Output the (X, Y) coordinate of the center of the cell containing the given text.  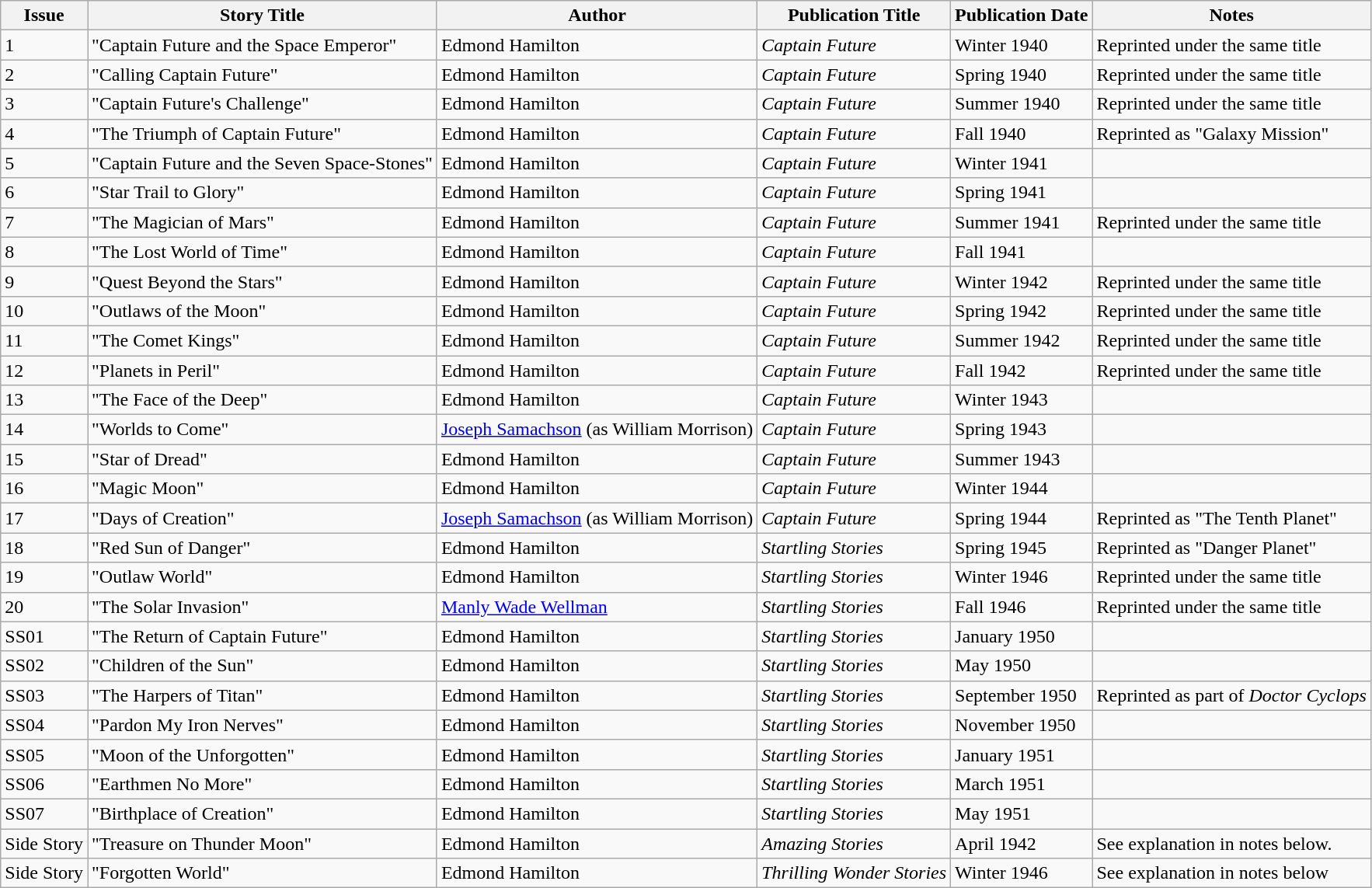
Fall 1941 (1022, 252)
"Days of Creation" (262, 518)
Publication Date (1022, 16)
See explanation in notes below (1231, 873)
"Captain Future and the Space Emperor" (262, 45)
Spring 1943 (1022, 430)
Summer 1942 (1022, 340)
Spring 1944 (1022, 518)
Reprinted as part of Doctor Cyclops (1231, 695)
18 (44, 548)
"Forgotten World" (262, 873)
SS05 (44, 754)
"Planets in Peril" (262, 371)
"Birthplace of Creation" (262, 813)
Winter 1941 (1022, 163)
Summer 1941 (1022, 222)
"Captain Future and the Seven Space-Stones" (262, 163)
Author (597, 16)
"Children of the Sun" (262, 666)
"The Return of Captain Future" (262, 636)
Reprinted as "The Tenth Planet" (1231, 518)
Publication Title (855, 16)
Reprinted as "Galaxy Mission" (1231, 134)
12 (44, 371)
4 (44, 134)
Summer 1943 (1022, 459)
"The Solar Invasion" (262, 607)
Winter 1942 (1022, 281)
16 (44, 489)
19 (44, 577)
"The Triumph of Captain Future" (262, 134)
Issue (44, 16)
"The Comet Kings" (262, 340)
"Star of Dread" (262, 459)
Thrilling Wonder Stories (855, 873)
17 (44, 518)
Winter 1944 (1022, 489)
Notes (1231, 16)
"Magic Moon" (262, 489)
January 1950 (1022, 636)
"Pardon My Iron Nerves" (262, 725)
"The Lost World of Time" (262, 252)
"Star Trail to Glory" (262, 193)
SS07 (44, 813)
"Outlaws of the Moon" (262, 311)
Spring 1940 (1022, 75)
"Calling Captain Future" (262, 75)
3 (44, 104)
"Earthmen No More" (262, 784)
SS01 (44, 636)
"The Magician of Mars" (262, 222)
"Outlaw World" (262, 577)
See explanation in notes below. (1231, 843)
September 1950 (1022, 695)
May 1951 (1022, 813)
Reprinted as "Danger Planet" (1231, 548)
Winter 1943 (1022, 400)
8 (44, 252)
"Red Sun of Danger" (262, 548)
2 (44, 75)
Spring 1942 (1022, 311)
Fall 1942 (1022, 371)
14 (44, 430)
SS02 (44, 666)
SS06 (44, 784)
"Treasure on Thunder Moon" (262, 843)
10 (44, 311)
"Moon of the Unforgotten" (262, 754)
13 (44, 400)
20 (44, 607)
May 1950 (1022, 666)
Manly Wade Wellman (597, 607)
"Quest Beyond the Stars" (262, 281)
5 (44, 163)
Spring 1945 (1022, 548)
"Worlds to Come" (262, 430)
"The Face of the Deep" (262, 400)
SS03 (44, 695)
Spring 1941 (1022, 193)
Amazing Stories (855, 843)
Fall 1940 (1022, 134)
SS04 (44, 725)
January 1951 (1022, 754)
Story Title (262, 16)
11 (44, 340)
"Captain Future's Challenge" (262, 104)
9 (44, 281)
Fall 1946 (1022, 607)
6 (44, 193)
Summer 1940 (1022, 104)
1 (44, 45)
November 1950 (1022, 725)
March 1951 (1022, 784)
7 (44, 222)
Winter 1940 (1022, 45)
15 (44, 459)
April 1942 (1022, 843)
"The Harpers of Titan" (262, 695)
